Identify which cell holds the provided text, then report its [X, Y] central coordinate. 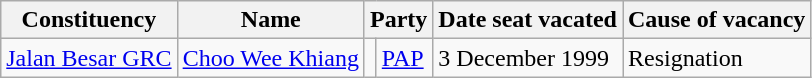
Constituency [89, 20]
Party [398, 20]
Date seat vacated [528, 20]
Jalan Besar GRC [89, 58]
Choo Wee Khiang [270, 58]
Resignation [716, 58]
3 December 1999 [528, 58]
Name [270, 20]
PAP [404, 58]
Cause of vacancy [716, 20]
